Output the (x, y) coordinate of the center of the cell containing the given text.  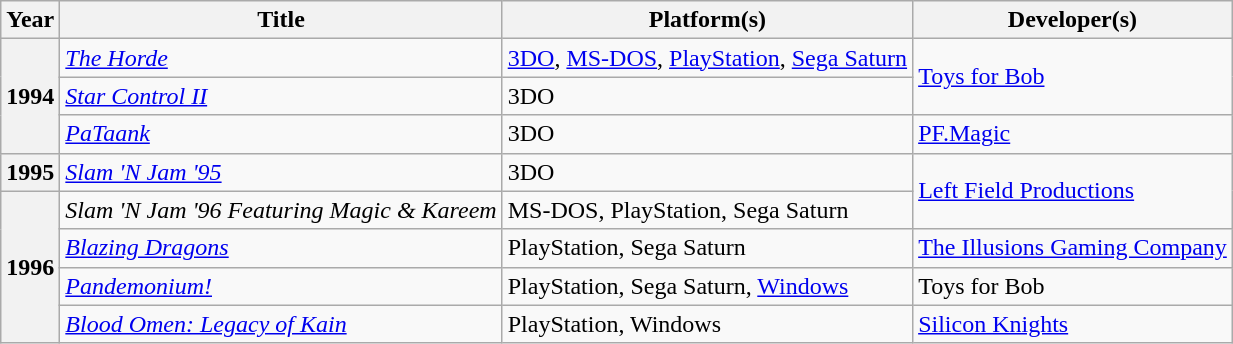
Platform(s) (707, 20)
Title (281, 20)
Slam 'N Jam '95 (281, 172)
PlayStation, Sega Saturn (707, 248)
Slam 'N Jam '96 Featuring Magic & Kareem (281, 210)
Blood Omen: Legacy of Kain (281, 324)
Year (30, 20)
PF.Magic (1073, 134)
PlayStation, Sega Saturn, Windows (707, 286)
Developer(s) (1073, 20)
1995 (30, 172)
Left Field Productions (1073, 191)
PlayStation, Windows (707, 324)
Star Control II (281, 96)
Pandemonium! (281, 286)
3DO, MS-DOS, PlayStation, Sega Saturn (707, 58)
PaTaank (281, 134)
The Horde (281, 58)
MS-DOS, PlayStation, Sega Saturn (707, 210)
Silicon Knights (1073, 324)
1994 (30, 96)
1996 (30, 267)
The Illusions Gaming Company (1073, 248)
Blazing Dragons (281, 248)
